Extract the [x, y] coordinate from the center of the cell holding the provided text.  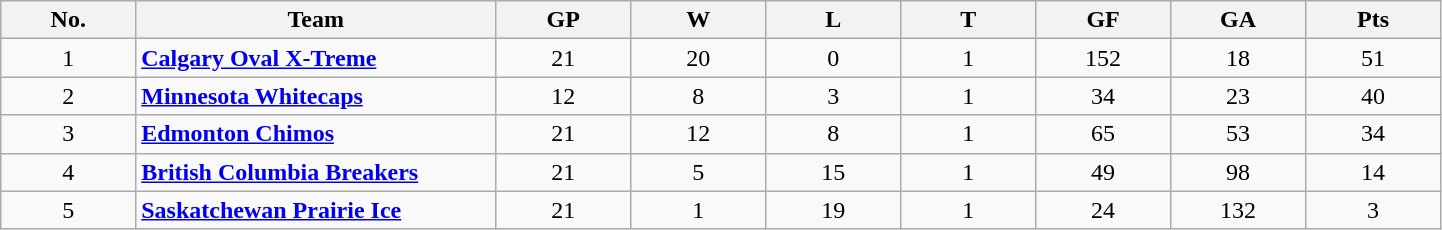
51 [1374, 58]
2 [68, 96]
14 [1374, 172]
Team [316, 20]
Saskatchewan Prairie Ice [316, 210]
Edmonton Chimos [316, 134]
0 [834, 58]
15 [834, 172]
20 [698, 58]
British Columbia Breakers [316, 172]
T [968, 20]
GF [1104, 20]
132 [1238, 210]
65 [1104, 134]
19 [834, 210]
Minnesota Whitecaps [316, 96]
40 [1374, 96]
24 [1104, 210]
152 [1104, 58]
Calgary Oval X-Treme [316, 58]
L [834, 20]
No. [68, 20]
GA [1238, 20]
4 [68, 172]
49 [1104, 172]
53 [1238, 134]
23 [1238, 96]
18 [1238, 58]
W [698, 20]
98 [1238, 172]
Pts [1374, 20]
GP [564, 20]
